Search for the cell housing the specified text and yield its (x, y) center coordinate. 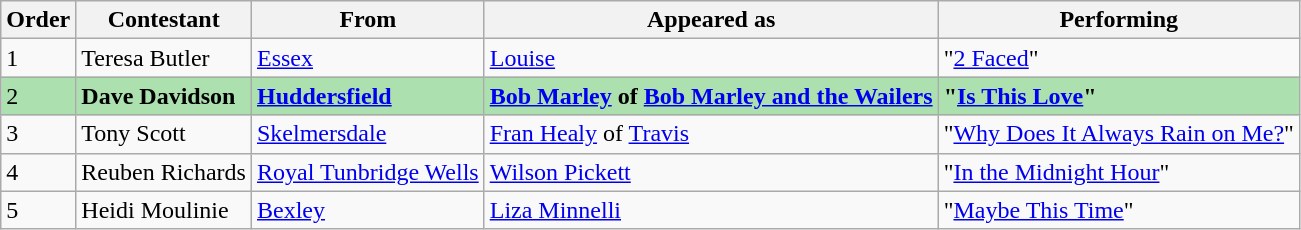
3 (38, 134)
Fran Healy of Travis (711, 134)
Reuben Richards (164, 172)
Liza Minnelli (711, 210)
Heidi Moulinie (164, 210)
4 (38, 172)
Bob Marley of Bob Marley and the Wailers (711, 96)
"In the Midnight Hour" (1118, 172)
2 (38, 96)
Huddersfield (368, 96)
Order (38, 20)
Wilson Pickett (711, 172)
Royal Tunbridge Wells (368, 172)
From (368, 20)
Contestant (164, 20)
"Why Does It Always Rain on Me?" (1118, 134)
1 (38, 58)
Appeared as (711, 20)
5 (38, 210)
Bexley (368, 210)
Teresa Butler (164, 58)
Skelmersdale (368, 134)
Dave Davidson (164, 96)
Performing (1118, 20)
"Maybe This Time" (1118, 210)
Essex (368, 58)
Tony Scott (164, 134)
"2 Faced" (1118, 58)
Louise (711, 58)
"Is This Love" (1118, 96)
